Detect which cell encompasses the target text, then output its (x, y) center coordinate. 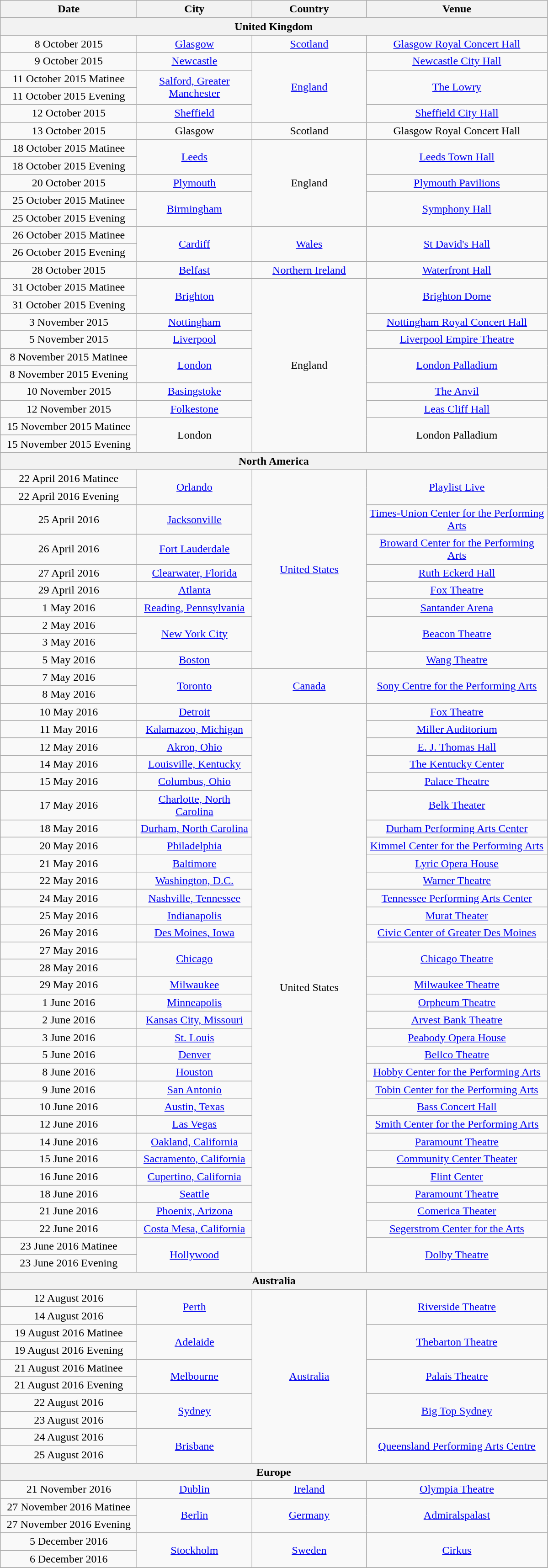
Fort Lauderdale (195, 549)
Cupertino, California (195, 1176)
25 April 2016 (69, 520)
5 June 2016 (69, 1054)
10 June 2016 (69, 1107)
Minneapolis (195, 1002)
Warner Theatre (457, 881)
Oakland, California (195, 1142)
Date (69, 9)
Detroit (195, 712)
14 August 2016 (69, 1315)
Orpheum Theatre (457, 1002)
United Kingdom (274, 26)
Basingstoke (195, 392)
22 April 2016 Evening (69, 496)
Sheffield City Hall (457, 113)
Melbourne (195, 1376)
Comerica Theater (457, 1211)
St David's Hall (457, 244)
20 October 2015 (69, 183)
Liverpool Empire Theatre (457, 339)
Berlin (195, 1515)
Flint Center (457, 1176)
Wang Theatre (457, 660)
26 October 2015 Evening (69, 253)
21 August 2016 Evening (69, 1385)
Lyric Opera House (457, 863)
1 June 2016 (69, 1002)
8 November 2015 Matinee (69, 357)
Ireland (309, 1489)
21 August 2016 Matinee (69, 1367)
10 November 2015 (69, 392)
3 May 2016 (69, 642)
Salford, Greater Manchester (195, 87)
Santander Arena (457, 608)
Birmingham (195, 209)
Riverside Theatre (457, 1307)
Dublin (195, 1489)
6 December 2016 (69, 1559)
Jacksonville (195, 520)
20 May 2016 (69, 846)
San Antonio (195, 1090)
15 November 2015 Evening (69, 444)
North America (274, 461)
21 May 2016 (69, 863)
Houston (195, 1072)
Newcastle (195, 61)
Kansas City, Missouri (195, 1020)
Leas Cliff Hall (457, 409)
Queensland Performing Arts Centre (457, 1446)
1 May 2016 (69, 608)
Seattle (195, 1194)
27 November 2016 Matinee (69, 1507)
15 June 2016 (69, 1159)
Smith Center for the Performing Arts (457, 1124)
28 October 2015 (69, 270)
Bass Concert Hall (457, 1107)
Newcastle City Hall (457, 61)
Costa Mesa, California (195, 1229)
Durham, North Carolina (195, 829)
Hollywood (195, 1255)
24 May 2016 (69, 898)
Venue (457, 9)
Folkestone (195, 409)
18 May 2016 (69, 829)
25 May 2016 (69, 916)
Phoenix, Arizona (195, 1211)
31 October 2015 Evening (69, 305)
Milwaukee Theatre (457, 985)
14 May 2016 (69, 764)
Sacramento, California (195, 1159)
Civic Center of Greater Des Moines (457, 933)
12 August 2016 (69, 1298)
Des Moines, Iowa (195, 933)
11 May 2016 (69, 729)
2 May 2016 (69, 625)
19 August 2016 Matinee (69, 1333)
Milwaukee (195, 985)
Nashville, Tennessee (195, 898)
Big Top Sydney (457, 1411)
27 April 2016 (69, 573)
Playlist Live (457, 487)
12 May 2016 (69, 747)
2 June 2016 (69, 1020)
12 June 2016 (69, 1124)
16 June 2016 (69, 1176)
22 May 2016 (69, 881)
18 October 2015 Matinee (69, 148)
Denver (195, 1054)
Baltimore (195, 863)
Brisbane (195, 1446)
24 August 2016 (69, 1437)
8 November 2015 Evening (69, 374)
Community Center Theater (457, 1159)
Sony Centre for the Performing Arts (457, 686)
Canada (309, 686)
Northern Ireland (309, 270)
11 October 2015 Evening (69, 96)
Symphony Hall (457, 209)
5 May 2016 (69, 660)
Times-Union Center for the Performing Arts (457, 520)
Broward Center for the Performing Arts (457, 549)
21 June 2016 (69, 1211)
Cirkus (457, 1550)
Plymouth (195, 183)
7 May 2016 (69, 677)
29 April 2016 (69, 590)
10 May 2016 (69, 712)
Leeds Town Hall (457, 157)
Miller Auditorium (457, 729)
Arvest Bank Theatre (457, 1020)
25 October 2015 Matinee (69, 200)
Belk Theater (457, 805)
13 October 2015 (69, 131)
Ruth Eckerd Hall (457, 573)
23 June 2016 Matinee (69, 1246)
Thebarton Theatre (457, 1341)
18 October 2015 Evening (69, 165)
Las Vegas (195, 1124)
5 November 2015 (69, 339)
Beacon Theatre (457, 634)
Peabody Opera House (457, 1037)
14 June 2016 (69, 1142)
12 October 2015 (69, 113)
21 November 2016 (69, 1489)
The Kentucky Center (457, 764)
Sydney (195, 1411)
Segerstrom Center for the Arts (457, 1229)
8 May 2016 (69, 694)
Brighton Dome (457, 296)
Chicago Theatre (457, 959)
Nottingham (195, 322)
8 October 2015 (69, 44)
25 October 2015 Evening (69, 218)
Reading, Pennsylvania (195, 608)
Hobby Center for the Performing Arts (457, 1072)
Olympia Theatre (457, 1489)
Orlando (195, 487)
Palais Theatre (457, 1376)
Adelaide (195, 1341)
Indianapolis (195, 916)
3 November 2015 (69, 322)
18 June 2016 (69, 1194)
11 October 2015 Matinee (69, 79)
The Anvil (457, 392)
Dolby Theatre (457, 1255)
Clearwater, Florida (195, 573)
Nottingham Royal Concert Hall (457, 322)
19 August 2016 Evening (69, 1350)
15 May 2016 (69, 781)
Akron, Ohio (195, 747)
Toronto (195, 686)
New York City (195, 634)
23 August 2016 (69, 1420)
Plymouth Pavilions (457, 183)
Bellco Theatre (457, 1054)
City (195, 9)
Columbus, Ohio (195, 781)
Perth (195, 1307)
17 May 2016 (69, 805)
27 May 2016 (69, 950)
8 June 2016 (69, 1072)
28 May 2016 (69, 968)
Wales (309, 244)
Washington, D.C. (195, 881)
29 May 2016 (69, 985)
Kalamazoo, Michigan (195, 729)
Germany (309, 1515)
9 October 2015 (69, 61)
Austin, Texas (195, 1107)
St. Louis (195, 1037)
E. J. Thomas Hall (457, 747)
Belfast (195, 270)
Tennessee Performing Arts Center (457, 898)
26 October 2015 Matinee (69, 235)
31 October 2015 Matinee (69, 287)
Liverpool (195, 339)
9 June 2016 (69, 1090)
Leeds (195, 157)
22 June 2016 (69, 1229)
26 May 2016 (69, 933)
The Lowry (457, 87)
Atlanta (195, 590)
27 November 2016 Evening (69, 1524)
Admiralspalast (457, 1515)
5 December 2016 (69, 1542)
23 June 2016 Evening (69, 1263)
Murat Theater (457, 916)
Country (309, 9)
Chicago (195, 959)
Europe (274, 1472)
15 November 2015 Matinee (69, 426)
Charlotte, North Carolina (195, 805)
Stockholm (195, 1550)
Palace Theatre (457, 781)
3 June 2016 (69, 1037)
Brighton (195, 296)
Cardiff (195, 244)
26 April 2016 (69, 549)
22 August 2016 (69, 1403)
Kimmel Center for the Performing Arts (457, 846)
Philadelphia (195, 846)
12 November 2015 (69, 409)
Sweden (309, 1550)
Durham Performing Arts Center (457, 829)
Sheffield (195, 113)
Tobin Center for the Performing Arts (457, 1090)
Waterfront Hall (457, 270)
Louisville, Kentucky (195, 764)
22 April 2016 Matinee (69, 478)
25 August 2016 (69, 1455)
Boston (195, 660)
